Determine the [X, Y] coordinate at the center of the cell enclosing the given text.  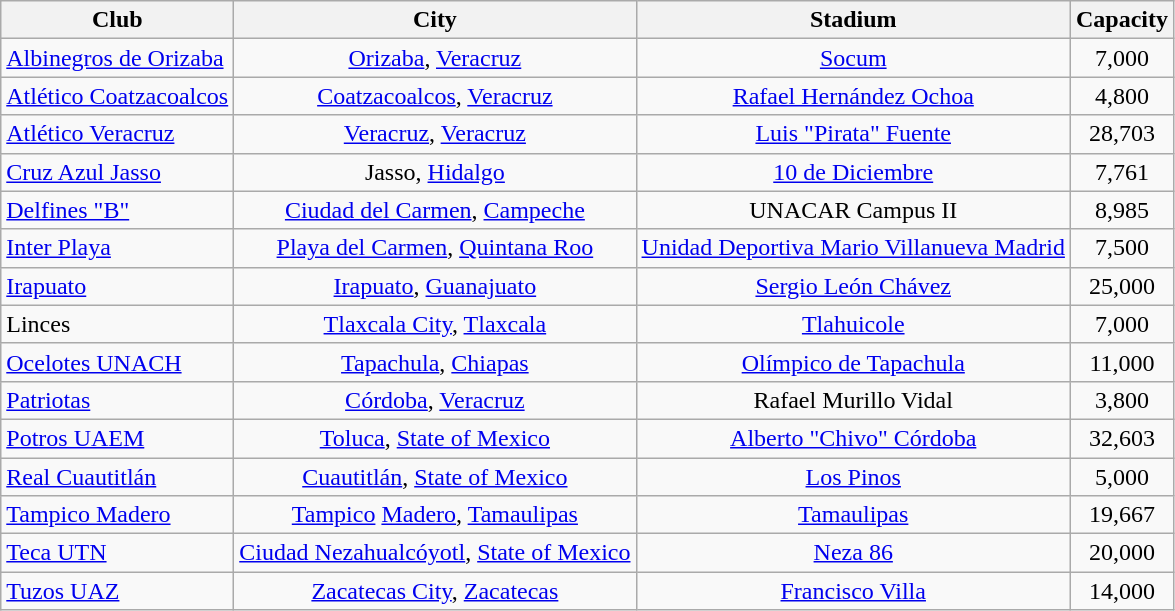
Potros UAEM [118, 438]
7,500 [1122, 248]
Ciudad Nezahualcóyotl, State of Mexico [435, 553]
Real Cuautitlán [118, 477]
Neza 86 [853, 553]
Teca UTN [118, 553]
Tuzos UAZ [118, 591]
Rafael Hernández Ochoa [853, 96]
Francisco Villa [853, 591]
Tlahuicole [853, 324]
Córdoba, Veracruz [435, 400]
7,761 [1122, 172]
Toluca, State of Mexico [435, 438]
Veracruz, Veracruz [435, 134]
20,000 [1122, 553]
28,703 [1122, 134]
Capacity [1122, 20]
Tlaxcala City, Tlaxcala [435, 324]
Club [118, 20]
8,985 [1122, 210]
14,000 [1122, 591]
Cruz Azul Jasso [118, 172]
Ocelotes UNACH [118, 362]
19,667 [1122, 515]
11,000 [1122, 362]
10 de Diciembre [853, 172]
Atlético Coatzacoalcos [118, 96]
Playa del Carmen, Quintana Roo [435, 248]
Unidad Deportiva Mario Villanueva Madrid [853, 248]
City [435, 20]
5,000 [1122, 477]
Irapuato, Guanajuato [435, 286]
UNACAR Campus II [853, 210]
Inter Playa [118, 248]
Patriotas [118, 400]
3,800 [1122, 400]
Stadium [853, 20]
4,800 [1122, 96]
Cuautitlán, State of Mexico [435, 477]
Jasso, Hidalgo [435, 172]
Tampico Madero, Tamaulipas [435, 515]
Tapachula, Chiapas [435, 362]
Rafael Murillo Vidal [853, 400]
Tampico Madero [118, 515]
Sergio León Chávez [853, 286]
Linces [118, 324]
Atlético Veracruz [118, 134]
Delfines "B" [118, 210]
Socum [853, 58]
Orizaba, Veracruz [435, 58]
25,000 [1122, 286]
Irapuato [118, 286]
Los Pinos [853, 477]
Ciudad del Carmen, Campeche [435, 210]
32,603 [1122, 438]
Luis "Pirata" Fuente [853, 134]
Alberto "Chivo" Córdoba [853, 438]
Albinegros de Orizaba [118, 58]
Zacatecas City, Zacatecas [435, 591]
Coatzacoalcos, Veracruz [435, 96]
Tamaulipas [853, 515]
Olímpico de Tapachula [853, 362]
